Scan for the cell matching the given text and deliver its [X, Y] coordinate at center. 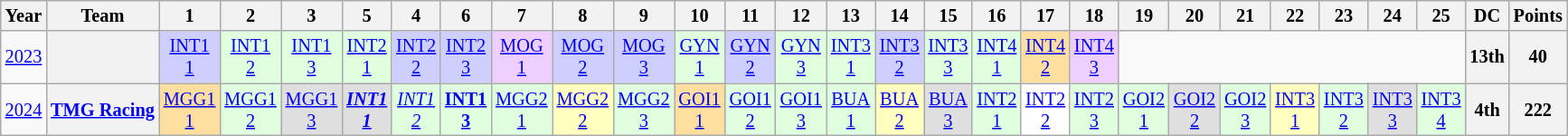
GOI21 [1144, 110]
5 [367, 15]
Team [103, 15]
17 [1045, 15]
INT43 [1094, 57]
GOI11 [700, 110]
25 [1441, 15]
MGG23 [644, 110]
24 [1393, 15]
4th [1488, 110]
6 [466, 15]
MGG11 [190, 110]
14 [900, 15]
23 [1344, 15]
16 [997, 15]
MOG3 [644, 57]
GOI22 [1195, 110]
GYN1 [700, 57]
MGG12 [250, 110]
INT42 [1045, 57]
Points [1538, 15]
40 [1538, 57]
19 [1144, 15]
7 [521, 15]
MOG1 [521, 57]
15 [949, 15]
18 [1094, 15]
13 [851, 15]
2 [250, 15]
3 [311, 15]
20 [1195, 15]
BUA3 [949, 110]
INT41 [997, 57]
MGG13 [311, 110]
222 [1538, 110]
MOG2 [582, 57]
9 [644, 15]
DC [1488, 15]
GOI12 [751, 110]
MGG21 [521, 110]
8 [582, 15]
1 [190, 15]
2023 [24, 57]
12 [801, 15]
21 [1245, 15]
TMG Racing [103, 110]
11 [751, 15]
10 [700, 15]
GOI23 [1245, 110]
MGG22 [582, 110]
GOI13 [801, 110]
13th [1488, 57]
2024 [24, 110]
4 [416, 15]
GYN2 [751, 57]
22 [1295, 15]
BUA1 [851, 110]
GYN3 [801, 57]
Year [24, 15]
BUA2 [900, 110]
INT34 [1441, 110]
